For the text-containing cell, return its midpoint in (X, Y) coordinate format. 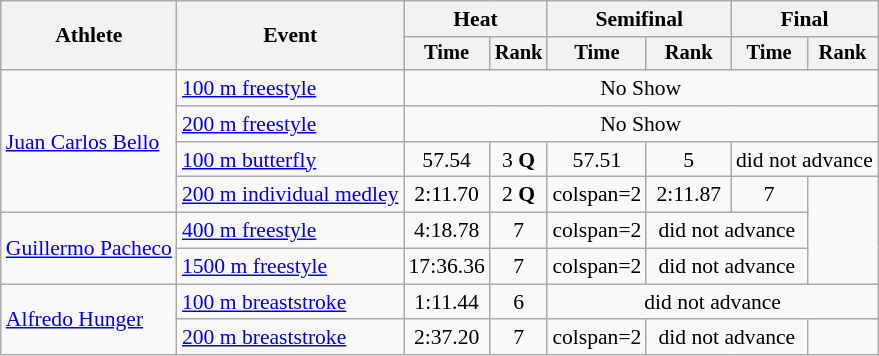
200 m freestyle (290, 124)
Juan Carlos Bello (89, 141)
1500 m freestyle (290, 267)
Alfredo Hunger (89, 320)
6 (519, 302)
Semifinal (639, 19)
2 Q (519, 195)
Heat (476, 19)
100 m butterfly (290, 160)
200 m breaststroke (290, 338)
1:11.44 (447, 302)
Event (290, 36)
2:11.70 (447, 195)
4:18.78 (447, 231)
57.51 (596, 160)
200 m individual medley (290, 195)
400 m freestyle (290, 231)
100 m freestyle (290, 88)
Guillermo Pacheco (89, 248)
5 (688, 160)
2:11.87 (688, 195)
57.54 (447, 160)
Athlete (89, 36)
17:36.36 (447, 267)
Final (804, 19)
100 m breaststroke (290, 302)
2:37.20 (447, 338)
3 Q (519, 160)
